Scan for the cell matching the given text and deliver its (X, Y) coordinate at center. 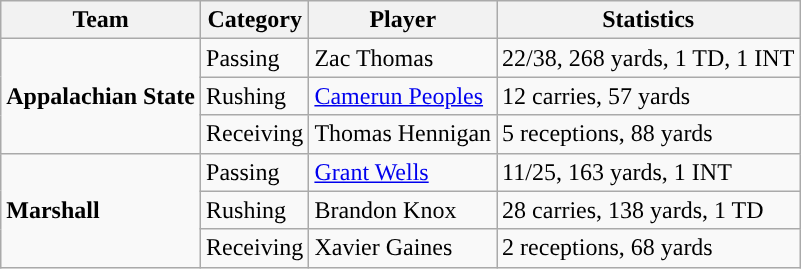
Appalachian State (101, 96)
Statistics (648, 20)
22/38, 268 yards, 1 TD, 1 INT (648, 58)
Zac Thomas (403, 58)
2 receptions, 68 yards (648, 248)
28 carries, 138 yards, 1 TD (648, 210)
Team (101, 20)
12 carries, 57 yards (648, 96)
Brandon Knox (403, 210)
Xavier Gaines (403, 248)
Marshall (101, 210)
Category (255, 20)
5 receptions, 88 yards (648, 134)
Thomas Hennigan (403, 134)
Camerun Peoples (403, 96)
Player (403, 20)
11/25, 163 yards, 1 INT (648, 172)
Grant Wells (403, 172)
